From the cell containing the given text, extract its center point as [X, Y] coordinate. 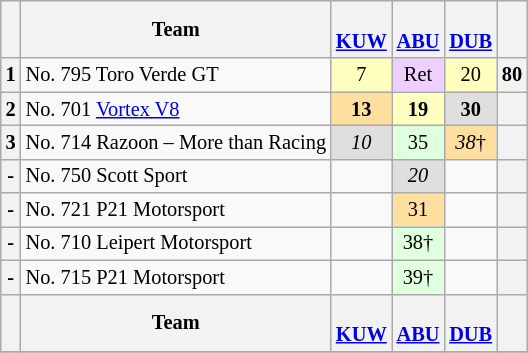
39† [418, 277]
19 [418, 109]
3 [11, 142]
80 [512, 75]
35 [418, 142]
7 [362, 75]
2 [11, 109]
31 [418, 210]
No. 710 Leipert Motorsport [176, 243]
No. 715 P21 Motorsport [176, 277]
No. 795 Toro Verde GT [176, 75]
1 [11, 75]
No. 714 Razoon – More than Racing [176, 142]
No. 701 Vortex V8 [176, 109]
10 [362, 142]
13 [362, 109]
Ret [418, 75]
No. 750 Scott Sport [176, 176]
30 [470, 109]
No. 721 P21 Motorsport [176, 210]
